Search for the cell housing the specified text and yield its [x, y] center coordinate. 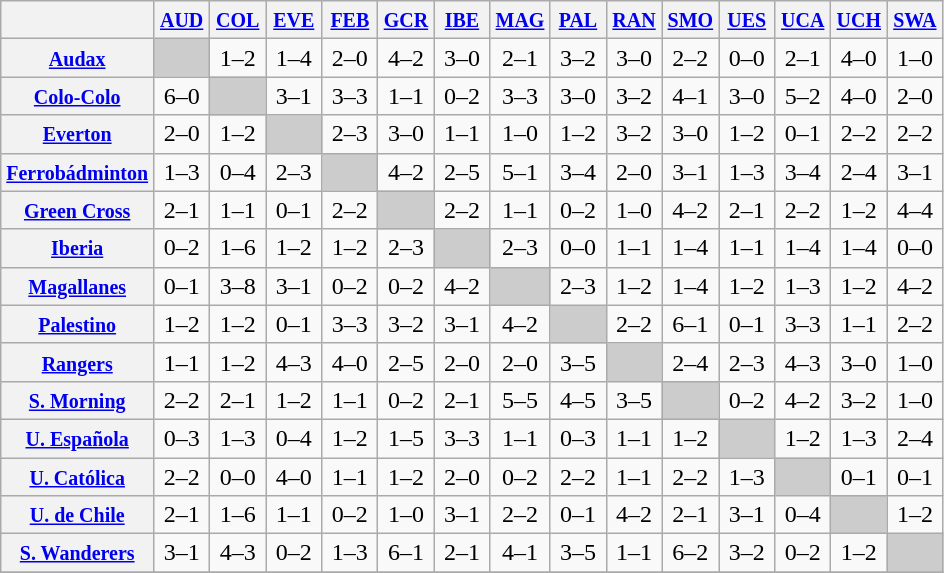
S. Wanderers [78, 553]
AUD [182, 20]
5–1 [520, 172]
1–5 [406, 438]
5–2 [803, 96]
GCR [406, 20]
3–8 [238, 286]
COL [238, 20]
6–2 [690, 553]
4–4 [915, 210]
Everton [78, 134]
PAL [578, 20]
EVE [294, 20]
Green Cross [78, 210]
UCH [859, 20]
FEB [350, 20]
5–5 [520, 400]
Audax [78, 58]
Rangers [78, 362]
SMO [690, 20]
IBE [462, 20]
RAN [634, 20]
UCA [803, 20]
4–5 [578, 400]
Ferrobádminton [78, 172]
U. de Chile [78, 515]
Colo-Colo [78, 96]
Magallanes [78, 286]
U. Católica [78, 477]
Palestino [78, 324]
6–0 [182, 96]
S. Morning [78, 400]
UES [747, 20]
U. Española [78, 438]
MAG [520, 20]
SWA [915, 20]
Iberia [78, 248]
